Return the (X, Y) coordinate for the center point of the cell that contains the specified text.  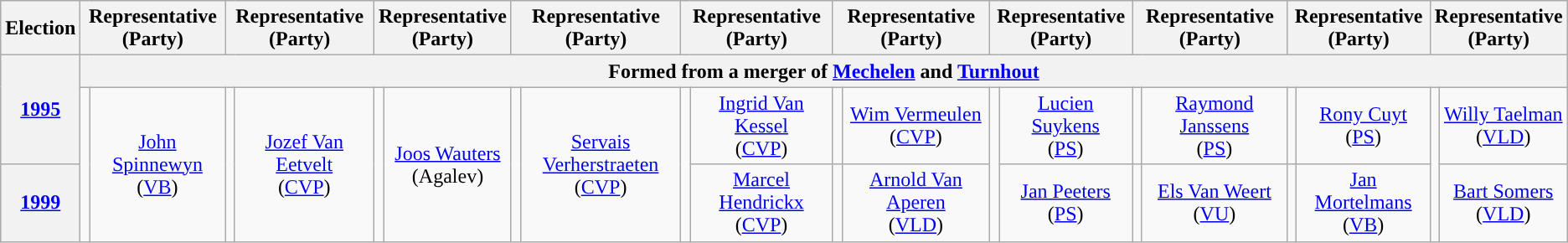
Jan Peeters(PS) (1065, 203)
Joos Wauters(Agalev) (448, 164)
Rony Cuyt(PS) (1364, 126)
Jozef Van Eetvelt(CVP) (304, 164)
Formed from a merger of Mechelen and Turnhout (824, 71)
Arnold Van Aperen(VLD) (916, 203)
1995 (40, 110)
Jan Mortelmans(VB) (1364, 203)
Wim Vermeulen(CVP) (916, 126)
Election (40, 28)
Willy Taelman(VLD) (1503, 126)
John Spinnewyn(VB) (157, 164)
Lucien Suykens(PS) (1065, 126)
Ingrid Van Kessel(CVP) (761, 126)
Bart Somers(VLD) (1503, 203)
Marcel Hendrickx(CVP) (761, 203)
Els Van Weert(VU) (1215, 203)
Servais Verherstraeten(CVP) (600, 164)
1999 (40, 203)
Raymond Janssens(PS) (1215, 126)
